Determine the [X, Y] coordinate at the center of the cell enclosing the given text.  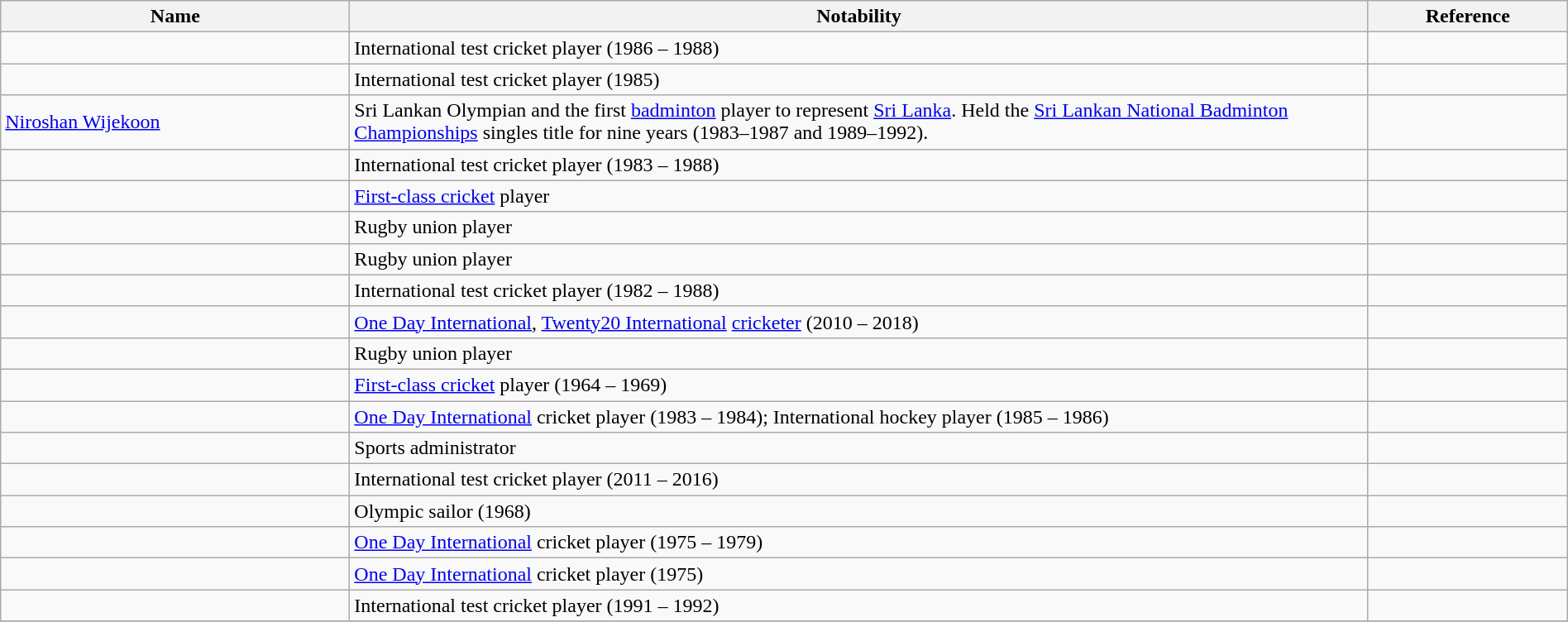
International test cricket player (1991 – 1992) [858, 605]
International test cricket player (2011 – 2016) [858, 480]
Sports administrator [858, 448]
First-class cricket player [858, 196]
International test cricket player (1982 – 1988) [858, 290]
International test cricket player (1983 – 1988) [858, 165]
International test cricket player (1985) [858, 79]
Name [175, 17]
Reference [1467, 17]
One Day International, Twenty20 International cricketer (2010 – 2018) [858, 322]
One Day International cricket player (1983 – 1984); International hockey player (1985 – 1986) [858, 416]
Niroshan Wijekoon [175, 122]
One Day International cricket player (1975 – 1979) [858, 543]
Olympic sailor (1968) [858, 511]
International test cricket player (1986 – 1988) [858, 48]
Notability [858, 17]
One Day International cricket player (1975) [858, 574]
First-class cricket player (1964 – 1969) [858, 385]
